From the cell containing the given text, extract its center point as [x, y] coordinate. 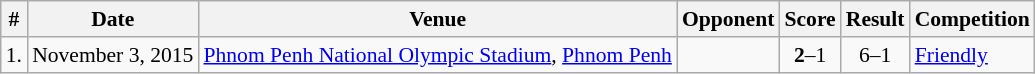
Result [876, 19]
November 3, 2015 [112, 55]
Venue [437, 19]
Friendly [972, 55]
2–1 [810, 55]
Competition [972, 19]
Date [112, 19]
Phnom Penh National Olympic Stadium, Phnom Penh [437, 55]
Score [810, 19]
1. [14, 55]
6–1 [876, 55]
# [14, 19]
Opponent [728, 19]
